Identify which cell holds the provided text, then report its [x, y] central coordinate. 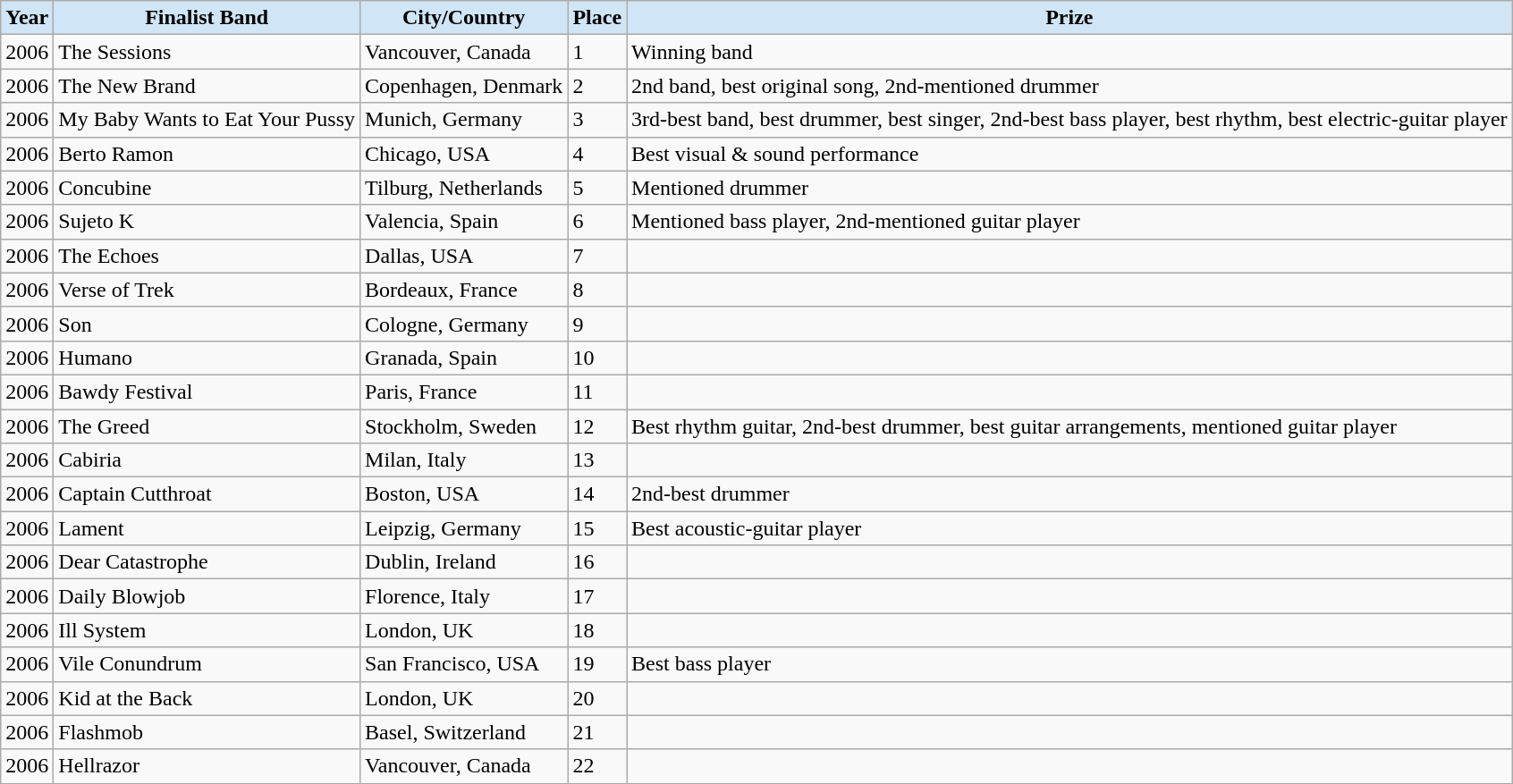
Boston, USA [464, 494]
6 [597, 222]
Best acoustic-guitar player [1069, 528]
2nd-best drummer [1069, 494]
1 [597, 52]
Florence, Italy [464, 596]
Winning band [1069, 52]
Cologne, Germany [464, 324]
Place [597, 18]
2 [597, 86]
Best bass player [1069, 664]
The Echoes [207, 256]
Mentioned bass player, 2nd-mentioned guitar player [1069, 222]
Copenhagen, Denmark [464, 86]
Year [27, 18]
Munich, Germany [464, 120]
15 [597, 528]
5 [597, 188]
3 [597, 120]
Best visual & sound performance [1069, 154]
Tilburg, Netherlands [464, 188]
Leipzig, Germany [464, 528]
20 [597, 698]
Bordeaux, France [464, 290]
11 [597, 392]
City/Country [464, 18]
Ill System [207, 630]
Prize [1069, 18]
Humano [207, 358]
Captain Cutthroat [207, 494]
Cabiria [207, 460]
Daily Blowjob [207, 596]
Granada, Spain [464, 358]
Son [207, 324]
19 [597, 664]
3rd-best band, best drummer, best singer, 2nd-best bass player, best rhythm, best electric-guitar player [1069, 120]
Sujeto K [207, 222]
Milan, Italy [464, 460]
22 [597, 766]
Berto Ramon [207, 154]
San Francisco, USA [464, 664]
Dear Catastrophe [207, 562]
The Greed [207, 426]
Valencia, Spain [464, 222]
The New Brand [207, 86]
Basel, Switzerland [464, 732]
Best rhythm guitar, 2nd-best drummer, best guitar arrangements, mentioned guitar player [1069, 426]
Concubine [207, 188]
7 [597, 256]
21 [597, 732]
Verse of Trek [207, 290]
2nd band, best original song, 2nd-mentioned drummer [1069, 86]
14 [597, 494]
Dublin, Ireland [464, 562]
10 [597, 358]
Hellrazor [207, 766]
17 [597, 596]
12 [597, 426]
8 [597, 290]
Mentioned drummer [1069, 188]
Kid at the Back [207, 698]
Flashmob [207, 732]
Vile Conundrum [207, 664]
9 [597, 324]
Bawdy Festival [207, 392]
Lament [207, 528]
Finalist Band [207, 18]
Dallas, USA [464, 256]
The Sessions [207, 52]
My Baby Wants to Eat Your Pussy [207, 120]
18 [597, 630]
Paris, France [464, 392]
16 [597, 562]
Chicago, USA [464, 154]
13 [597, 460]
4 [597, 154]
Stockholm, Sweden [464, 426]
